Extract the [X, Y] coordinate from the center of the cell holding the provided text.  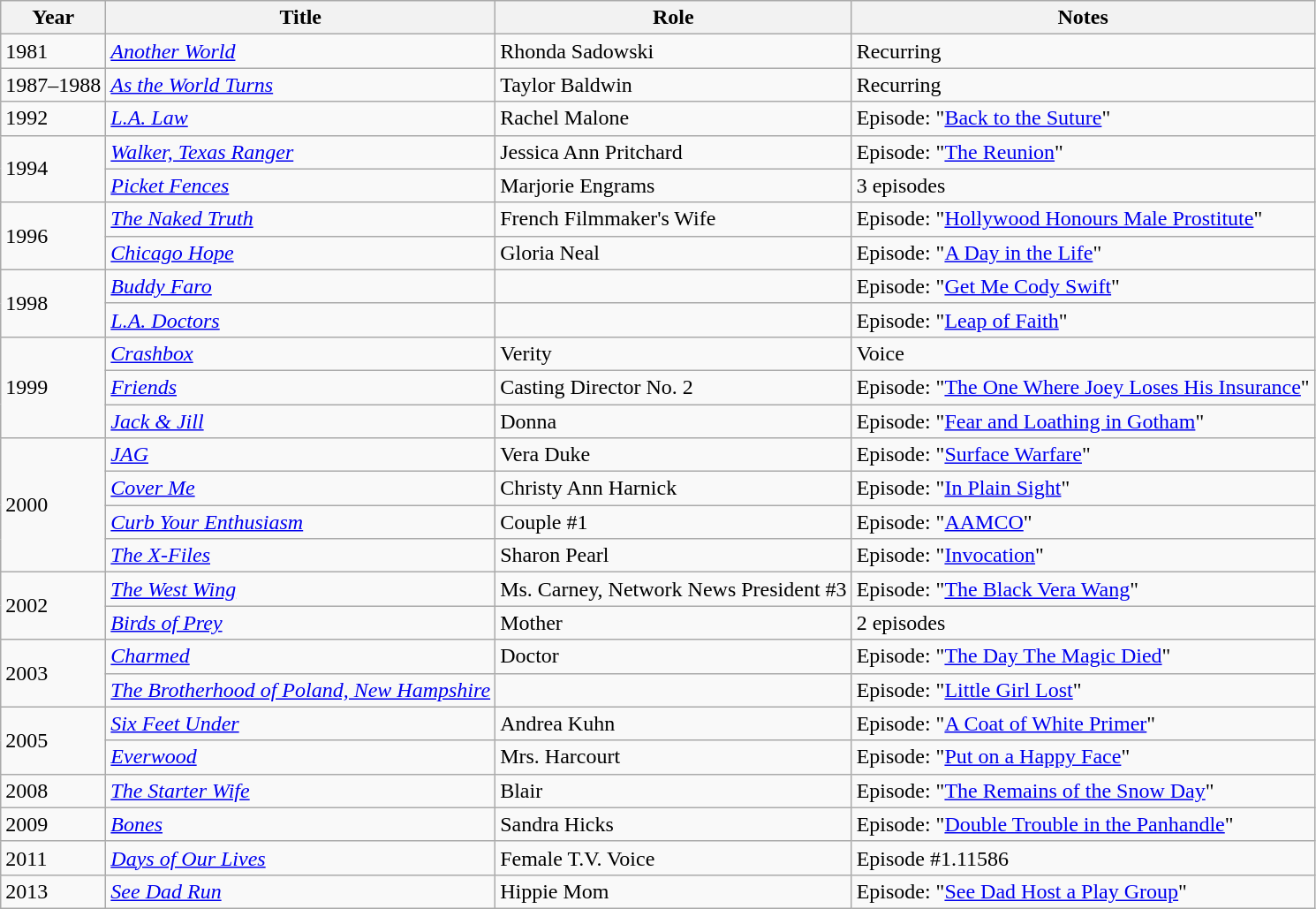
Gloria Neal [673, 253]
Episode: "Leap of Faith" [1083, 320]
Episode: "The Black Vera Wang" [1083, 589]
Episode: "Surface Warfare" [1083, 455]
Hippie Mom [673, 891]
Charmed [300, 656]
Episode: "Get Me Cody Swift" [1083, 286]
Jack & Jill [300, 421]
1996 [53, 236]
Chicago Hope [300, 253]
Notes [1083, 18]
The X-Files [300, 556]
Birds of Prey [300, 623]
Episode: "Hollywood Honours Male Prostitute" [1083, 219]
Marjorie Engrams [673, 186]
Mother [673, 623]
Episode: "Back to the Suture" [1083, 118]
Episode: "Little Girl Lost" [1083, 690]
Christy Ann Harnick [673, 489]
2003 [53, 673]
Another World [300, 51]
Episode: "A Day in the Life" [1083, 253]
Episode: "The One Where Joey Loses His Insurance" [1083, 387]
2 episodes [1083, 623]
French Filmmaker's Wife [673, 219]
Jessica Ann Pritchard [673, 152]
Donna [673, 421]
Mrs. Harcourt [673, 757]
Blair [673, 791]
Verity [673, 353]
2008 [53, 791]
The Brotherhood of Poland, New Hampshire [300, 690]
Cover Me [300, 489]
1987–1988 [53, 85]
Episode: "In Plain Sight" [1083, 489]
3 episodes [1083, 186]
Walker, Texas Ranger [300, 152]
2005 [53, 740]
Taylor Baldwin [673, 85]
2000 [53, 505]
2009 [53, 824]
Curb Your Enthusiasm [300, 522]
Sharon Pearl [673, 556]
Everwood [300, 757]
Casting Director No. 2 [673, 387]
L.A. Doctors [300, 320]
Episode: "The Reunion" [1083, 152]
Doctor [673, 656]
Year [53, 18]
JAG [300, 455]
Episode: "See Dad Host a Play Group" [1083, 891]
Crashbox [300, 353]
Rachel Malone [673, 118]
Role [673, 18]
Ms. Carney, Network News President #3 [673, 589]
Bones [300, 824]
Episode #1.11586 [1083, 858]
Episode: "AAMCO" [1083, 522]
Episode: "Fear and Loathing in Gotham" [1083, 421]
Days of Our Lives [300, 858]
Title [300, 18]
Episode: "Put on a Happy Face" [1083, 757]
1999 [53, 387]
Andrea Kuhn [673, 723]
L.A. Law [300, 118]
Episode: "A Coat of White Primer" [1083, 723]
2011 [53, 858]
Rhonda Sadowski [673, 51]
The Naked Truth [300, 219]
Buddy Faro [300, 286]
Friends [300, 387]
Episode: "Double Trouble in the Panhandle" [1083, 824]
The Starter Wife [300, 791]
Episode: "Invocation" [1083, 556]
1992 [53, 118]
As the World Turns [300, 85]
See Dad Run [300, 891]
The West Wing [300, 589]
Sandra Hicks [673, 824]
Six Feet Under [300, 723]
1981 [53, 51]
Couple #1 [673, 522]
2013 [53, 891]
Episode: "The Remains of the Snow Day" [1083, 791]
2002 [53, 606]
1998 [53, 303]
Picket Fences [300, 186]
Vera Duke [673, 455]
Voice [1083, 353]
1994 [53, 169]
Episode: "The Day The Magic Died" [1083, 656]
Female T.V. Voice [673, 858]
